Return the [x, y] coordinate for the center point of the cell that contains the specified text.  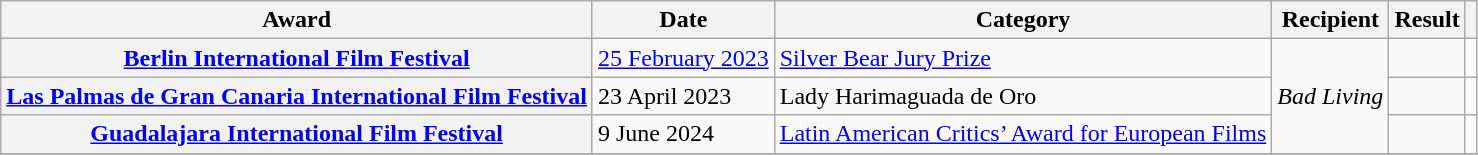
Latin American Critics’ Award for European Films [1023, 134]
Berlin International Film Festival [297, 58]
Category [1023, 20]
23 April 2023 [683, 96]
Guadalajara International Film Festival [297, 134]
Result [1427, 20]
Recipient [1330, 20]
Date [683, 20]
25 February 2023 [683, 58]
Bad Living [1330, 96]
Las Palmas de Gran Canaria International Film Festival [297, 96]
Silver Bear Jury Prize [1023, 58]
9 June 2024 [683, 134]
Lady Harimaguada de Oro [1023, 96]
Award [297, 20]
